Search for the cell housing the specified text and yield its (x, y) center coordinate. 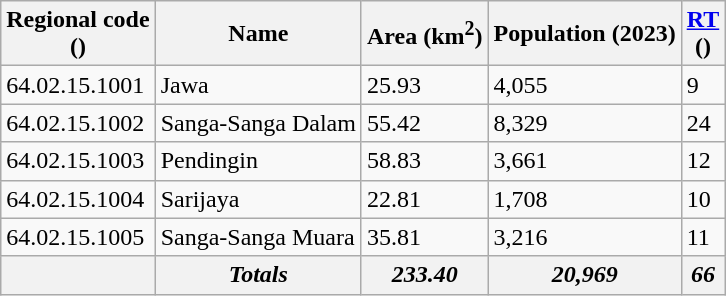
233.40 (424, 275)
Jawa (258, 85)
25.93 (424, 85)
64.02.15.1001 (78, 85)
Sanga-Sanga Muara (258, 237)
3,661 (584, 161)
66 (703, 275)
10 (703, 199)
35.81 (424, 237)
64.02.15.1002 (78, 123)
55.42 (424, 123)
22.81 (424, 199)
Name (258, 34)
64.02.15.1004 (78, 199)
64.02.15.1005 (78, 237)
11 (703, 237)
8,329 (584, 123)
RT() (703, 34)
Pendingin (258, 161)
24 (703, 123)
12 (703, 161)
9 (703, 85)
Sarijaya (258, 199)
Totals (258, 275)
Area (km2) (424, 34)
64.02.15.1003 (78, 161)
3,216 (584, 237)
Population (2023) (584, 34)
1,708 (584, 199)
20,969 (584, 275)
58.83 (424, 161)
4,055 (584, 85)
Sanga-Sanga Dalam (258, 123)
Regional code() (78, 34)
